Determine the [x, y] coordinate at the center of the cell enclosing the given text.  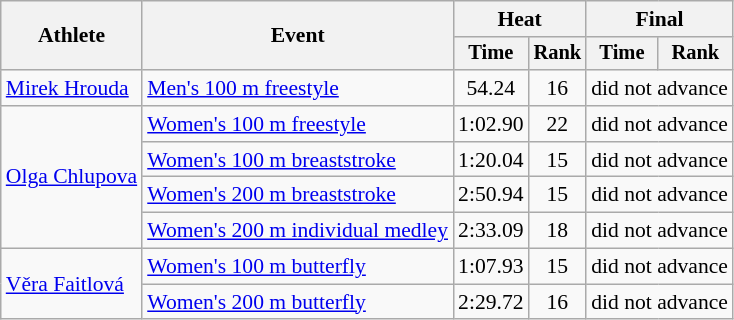
Olga Chlupova [72, 177]
Women's 200 m butterfly [298, 302]
Women's 100 m butterfly [298, 267]
Final [660, 19]
2:29.72 [490, 302]
Women's 200 m breaststroke [298, 195]
1:07.93 [490, 267]
Women's 100 m freestyle [298, 124]
Věra Faitlová [72, 284]
1:20.04 [490, 160]
Men's 100 m freestyle [298, 88]
18 [558, 231]
Athlete [72, 36]
2:33.09 [490, 231]
Women's 100 m breaststroke [298, 160]
54.24 [490, 88]
Women's 200 m individual medley [298, 231]
Event [298, 36]
2:50.94 [490, 195]
Mirek Hrouda [72, 88]
Heat [520, 19]
22 [558, 124]
1:02.90 [490, 124]
